Find where the given text appears and provide that cell's center as (X, Y) coordinate. 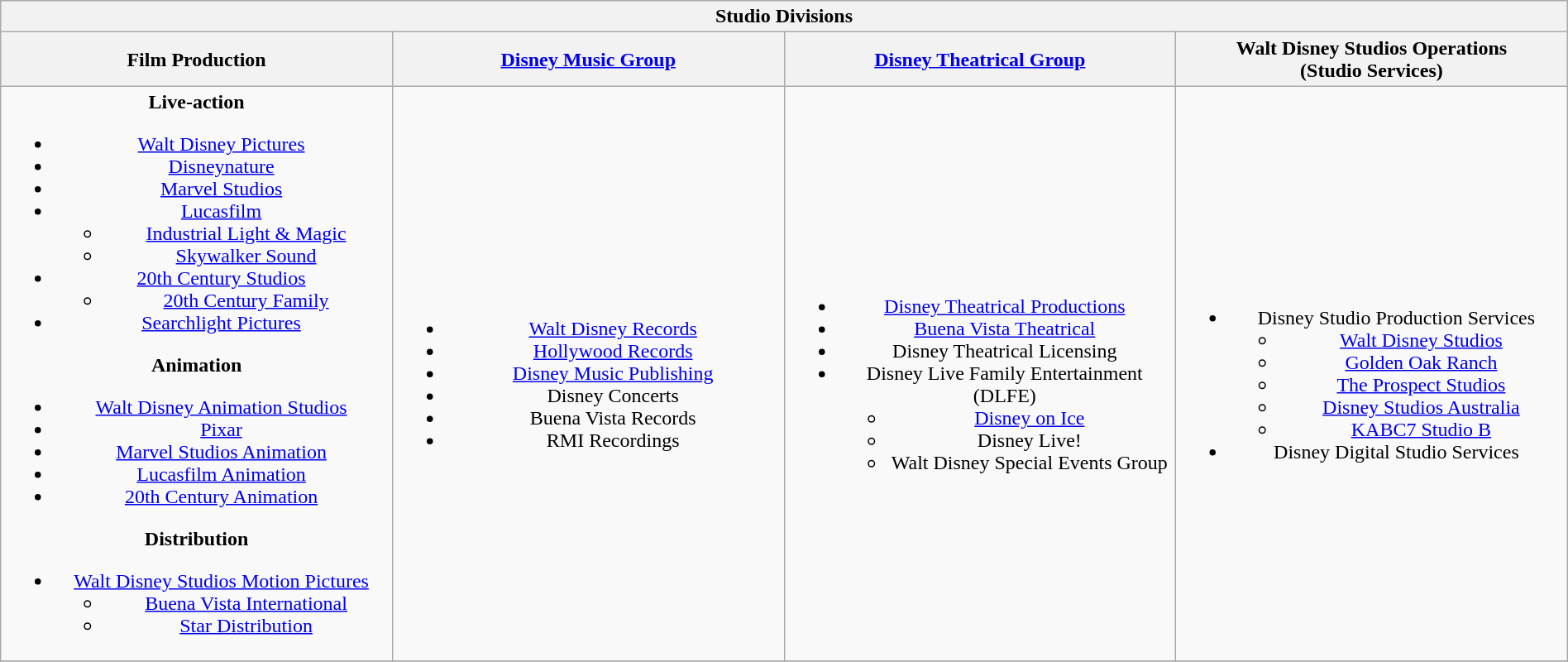
Walt Disney Studios Operations(Studio Services) (1372, 60)
Disney Theatrical Group (980, 60)
Studio Divisions (784, 17)
Film Production (197, 60)
Walt Disney RecordsHollywood RecordsDisney Music PublishingDisney ConcertsBuena Vista RecordsRMI Recordings (588, 374)
Disney Music Group (588, 60)
